Find where the given text appears and provide that cell's center as [x, y] coordinate. 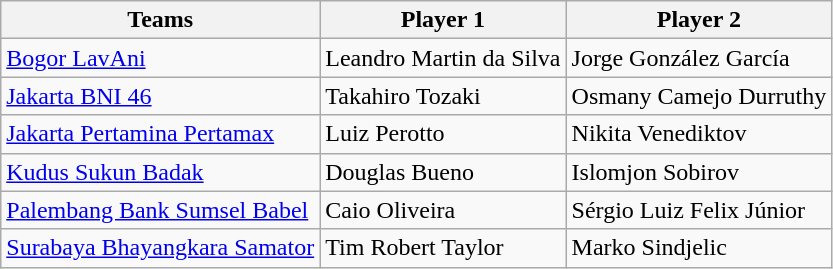
Jorge González García [699, 58]
Jakarta BNI 46 [160, 96]
Surabaya Bhayangkara Samator [160, 248]
Caio Oliveira [443, 210]
Douglas Bueno [443, 172]
Takahiro Tozaki [443, 96]
Palembang Bank Sumsel Babel [160, 210]
Sérgio Luiz Felix Júnior [699, 210]
Teams [160, 20]
Tim Robert Taylor [443, 248]
Islomjon Sobirov [699, 172]
Marko Sindjelic [699, 248]
Leandro Martin da Silva [443, 58]
Bogor LavAni [160, 58]
Nikita Venediktov [699, 134]
Player 1 [443, 20]
Luiz Perotto [443, 134]
Osmany Camejo Durruthy [699, 96]
Kudus Sukun Badak [160, 172]
Jakarta Pertamina Pertamax [160, 134]
Player 2 [699, 20]
